Search for the cell housing the specified text and yield its (X, Y) center coordinate. 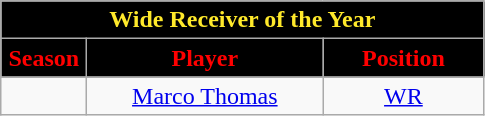
WR (404, 96)
Player (205, 58)
Marco Thomas (205, 96)
Wide Receiver of the Year (242, 20)
Position (404, 58)
Season (44, 58)
